Output the [x, y] coordinate of the center of the cell containing the given text.  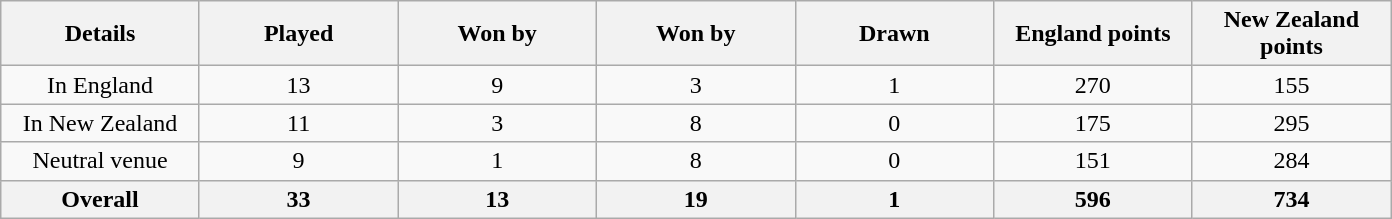
33 [298, 199]
734 [1292, 199]
Drawn [894, 34]
Overall [100, 199]
175 [1094, 123]
England points [1094, 34]
In England [100, 85]
Played [298, 34]
596 [1094, 199]
Details [100, 34]
295 [1292, 123]
19 [696, 199]
270 [1094, 85]
Neutral venue [100, 161]
11 [298, 123]
In New Zealand [100, 123]
155 [1292, 85]
New Zealand points [1292, 34]
151 [1094, 161]
284 [1292, 161]
